Search for the cell housing the specified text and yield its (x, y) center coordinate. 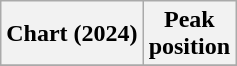
Chart (2024) (72, 34)
Peakposition (189, 34)
